Search for the cell housing the specified text and yield its (X, Y) center coordinate. 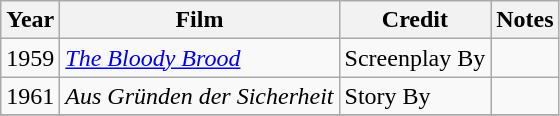
Year (30, 20)
Notes (525, 20)
Film (200, 20)
1959 (30, 58)
1961 (30, 96)
Story By (415, 96)
Credit (415, 20)
Screenplay By (415, 58)
The Bloody Brood (200, 58)
Aus Gründen der Sicherheit (200, 96)
